Scan for the cell matching the given text and deliver its (X, Y) coordinate at center. 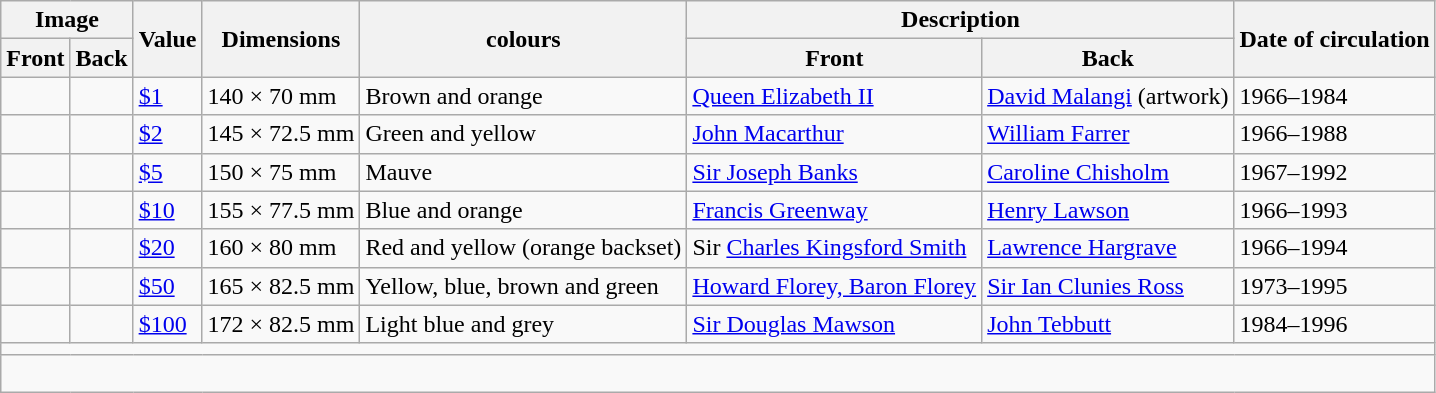
$20 (168, 248)
1966–1988 (1334, 134)
Sir Douglas Mawson (834, 324)
Sir Charles Kingsford Smith (834, 248)
$100 (168, 324)
145 × 72.5 mm (281, 134)
John Macarthur (834, 134)
150 × 75 mm (281, 172)
Dimensions (281, 39)
Howard Florey, Baron Florey (834, 286)
1966–1984 (1334, 96)
Light blue and grey (524, 324)
Sir Joseph Banks (834, 172)
Green and yellow (524, 134)
Yellow, blue, brown and green (524, 286)
172 × 82.5 mm (281, 324)
$5 (168, 172)
Henry Lawson (1108, 210)
1973–1995 (1334, 286)
$2 (168, 134)
Image (67, 20)
155 × 77.5 mm (281, 210)
William Farrer (1108, 134)
Queen Elizabeth II (834, 96)
1966–1993 (1334, 210)
Brown and orange (524, 96)
Francis Greenway (834, 210)
$10 (168, 210)
Caroline Chisholm (1108, 172)
$50 (168, 286)
Red and yellow (orange backset) (524, 248)
Lawrence Hargrave (1108, 248)
Sir Ian Clunies Ross (1108, 286)
Description (960, 20)
John Tebbutt (1108, 324)
160 × 80 mm (281, 248)
140 × 70 mm (281, 96)
Blue and orange (524, 210)
165 × 82.5 mm (281, 286)
Date of circulation (1334, 39)
$1 (168, 96)
David Malangi (artwork) (1108, 96)
1984–1996 (1334, 324)
Value (168, 39)
Mauve (524, 172)
colours (524, 39)
1967–1992 (1334, 172)
1966–1994 (1334, 248)
